Find where the given text appears and provide that cell's center as (X, Y) coordinate. 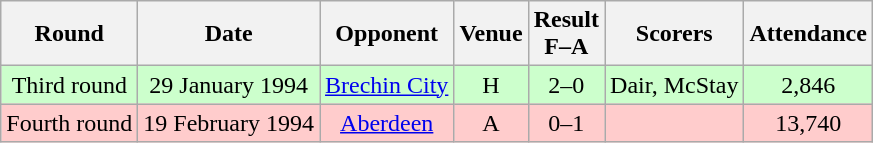
Brechin City (387, 85)
Scorers (674, 34)
Fourth round (70, 123)
19 February 1994 (229, 123)
Aberdeen (387, 123)
0–1 (566, 123)
ResultF–A (566, 34)
Date (229, 34)
A (491, 123)
Round (70, 34)
Attendance (808, 34)
29 January 1994 (229, 85)
Venue (491, 34)
Third round (70, 85)
Dair, McStay (674, 85)
2–0 (566, 85)
2,846 (808, 85)
13,740 (808, 123)
Opponent (387, 34)
H (491, 85)
